Locate the cell with the specified text and output its [X, Y] center coordinate. 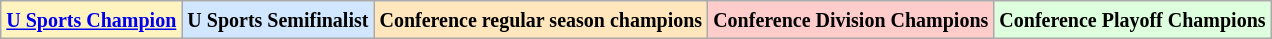
Conference Playoff Champions [1132, 20]
U Sports Champion [92, 20]
U Sports Semifinalist [278, 20]
Conference Division Champions [851, 20]
Conference regular season champions [541, 20]
